Locate the cell with the specified text and output its (X, Y) center coordinate. 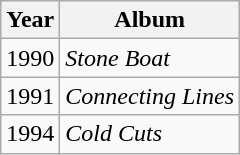
Album (150, 20)
Year (30, 20)
1991 (30, 96)
Stone Boat (150, 58)
1990 (30, 58)
Connecting Lines (150, 96)
1994 (30, 134)
Cold Cuts (150, 134)
